Search for the cell housing the specified text and yield its [X, Y] center coordinate. 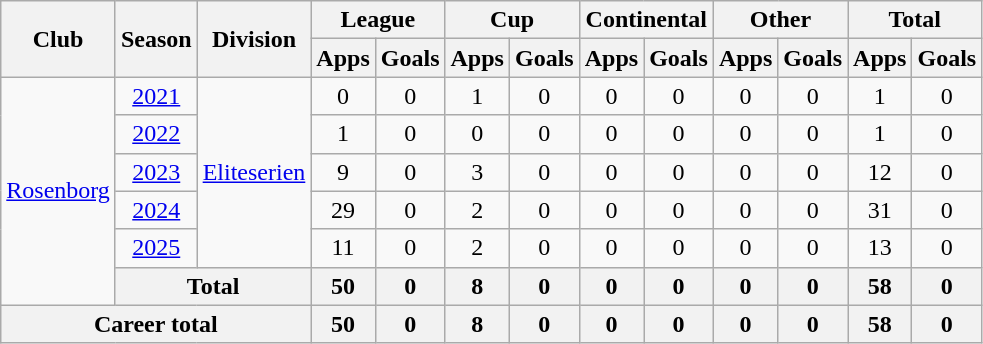
Cup [512, 20]
2023 [156, 172]
Career total [156, 324]
2024 [156, 210]
2025 [156, 248]
12 [880, 172]
League [378, 20]
3 [477, 172]
29 [343, 210]
Division [254, 39]
Club [58, 39]
13 [880, 248]
9 [343, 172]
11 [343, 248]
Eliteserien [254, 172]
Continental [646, 20]
2022 [156, 134]
Season [156, 39]
Rosenborg [58, 191]
Other [780, 20]
31 [880, 210]
2021 [156, 96]
